Provide the [x, y] coordinate of the cell's center where the given text is located.  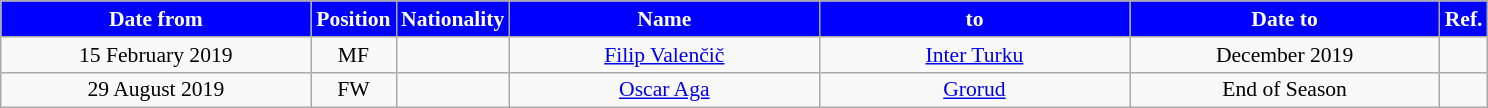
December 2019 [1285, 55]
FW [354, 90]
Position [354, 19]
29 August 2019 [156, 90]
Oscar Aga [664, 90]
Date from [156, 19]
MF [354, 55]
15 February 2019 [156, 55]
Nationality [452, 19]
End of Season [1285, 90]
Name [664, 19]
Inter Turku [974, 55]
Grorud [974, 90]
to [974, 19]
Filip Valenčič [664, 55]
Date to [1285, 19]
Ref. [1464, 19]
